Search for the cell housing the specified text and yield its [x, y] center coordinate. 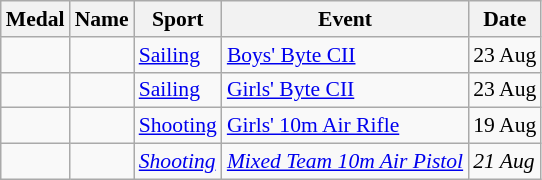
Girls' 10m Air Rifle [345, 126]
Boys' Byte CII [345, 55]
Mixed Team 10m Air Pistol [345, 162]
19 Aug [504, 126]
Name [102, 19]
Girls' Byte CII [345, 90]
Medal [36, 19]
21 Aug [504, 162]
Event [345, 19]
Date [504, 19]
Sport [178, 19]
